Locate the cell with the specified text and output its [X, Y] center coordinate. 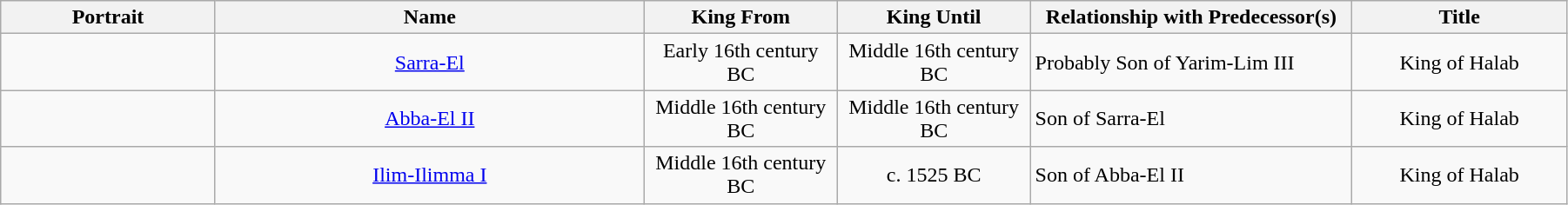
Son of Abba-El II [1191, 175]
Name [430, 17]
King Until [934, 17]
Abba-El II [430, 118]
Portrait [108, 17]
Relationship with Predecessor(s) [1191, 17]
Sarra-El [430, 63]
Son of Sarra-El [1191, 118]
c. 1525 BC [934, 175]
Early 16th century BC [740, 63]
Ilim-Ilimma I [430, 175]
King From [740, 17]
Title [1460, 17]
Probably Son of Yarim-Lim III [1191, 63]
